Search for the cell housing the specified text and yield its [X, Y] center coordinate. 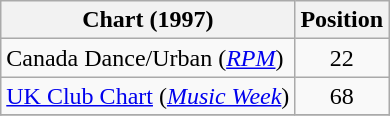
Position [342, 20]
22 [342, 58]
68 [342, 96]
Chart (1997) [148, 20]
UK Club Chart (Music Week) [148, 96]
Canada Dance/Urban (RPM) [148, 58]
